Identify which cell holds the provided text, then report its [X, Y] central coordinate. 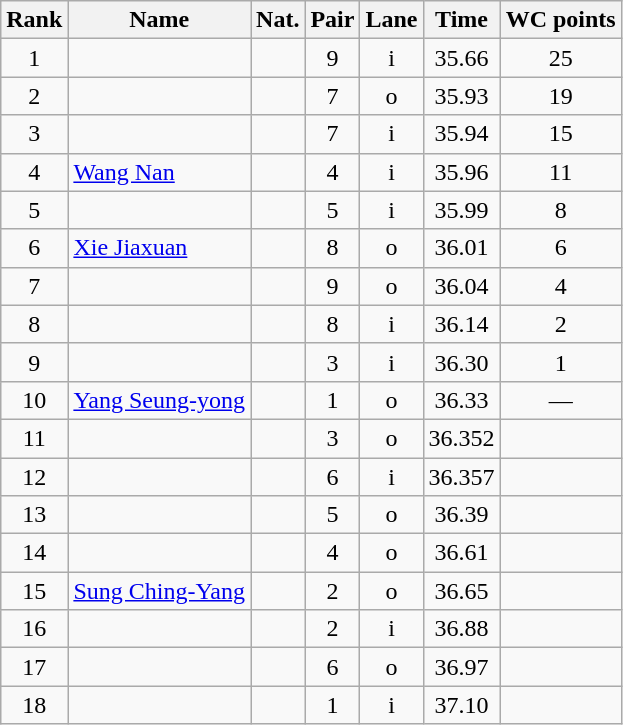
18 [34, 705]
14 [34, 553]
WC points [560, 20]
35.96 [462, 172]
Pair [332, 20]
36.357 [462, 477]
16 [34, 629]
Nat. [278, 20]
36.352 [462, 438]
10 [34, 400]
35.99 [462, 210]
Wang Nan [160, 172]
Xie Jiaxuan [160, 248]
17 [34, 667]
36.30 [462, 362]
35.93 [462, 96]
13 [34, 515]
Rank [34, 20]
Time [462, 20]
25 [560, 58]
36.61 [462, 553]
— [560, 400]
Lane [392, 20]
36.33 [462, 400]
36.14 [462, 324]
Sung Ching-Yang [160, 591]
35.94 [462, 134]
36.88 [462, 629]
36.65 [462, 591]
Yang Seung-yong [160, 400]
12 [34, 477]
Name [160, 20]
36.97 [462, 667]
36.01 [462, 248]
36.39 [462, 515]
37.10 [462, 705]
35.66 [462, 58]
19 [560, 96]
36.04 [462, 286]
